For the text-containing cell, return its midpoint in (x, y) coordinate format. 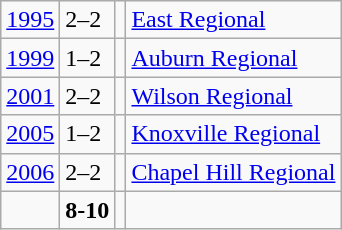
2006 (30, 172)
Wilson Regional (234, 96)
Auburn Regional (234, 58)
East Regional (234, 20)
1995 (30, 20)
2005 (30, 134)
Knoxville Regional (234, 134)
Chapel Hill Regional (234, 172)
1999 (30, 58)
2001 (30, 96)
8-10 (88, 210)
